Provide the [X, Y] coordinate of the cell's center where the given text is located.  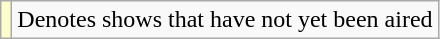
Denotes shows that have not yet been aired [225, 20]
